Pinpoint the cell where the given text exists, returning its [X, Y] midpoint coordinate. 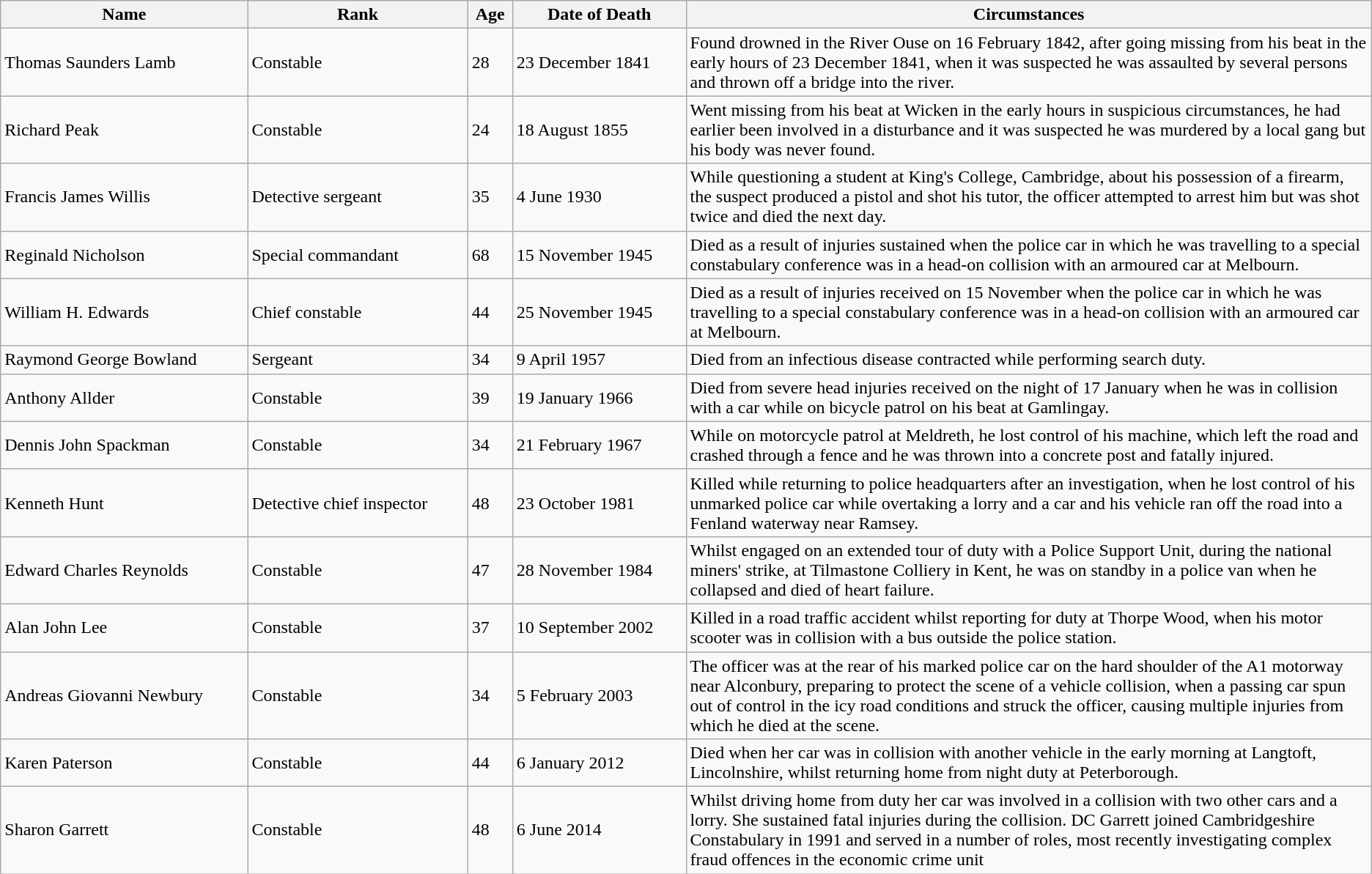
Edward Charles Reynolds [125, 570]
5 February 2003 [600, 696]
Rank [358, 15]
Anthony Allder [125, 397]
Karen Paterson [125, 763]
24 [490, 130]
10 September 2002 [600, 627]
25 November 1945 [600, 312]
Detective sergeant [358, 197]
9 April 1957 [600, 360]
Died from an infectious disease contracted while performing search duty. [1029, 360]
Richard Peak [125, 130]
39 [490, 397]
Kenneth Hunt [125, 503]
6 June 2014 [600, 831]
Andreas Giovanni Newbury [125, 696]
28 November 1984 [600, 570]
Alan John Lee [125, 627]
18 August 1855 [600, 130]
23 December 1841 [600, 62]
6 January 2012 [600, 763]
Age [490, 15]
Circumstances [1029, 15]
Name [125, 15]
47 [490, 570]
23 October 1981 [600, 503]
Dennis John Spackman [125, 445]
Francis James Willis [125, 197]
Special commandant [358, 255]
Thomas Saunders Lamb [125, 62]
68 [490, 255]
28 [490, 62]
4 June 1930 [600, 197]
Detective chief inspector [358, 503]
Sharon Garrett [125, 831]
Reginald Nicholson [125, 255]
Chief constable [358, 312]
William H. Edwards [125, 312]
35 [490, 197]
Sergeant [358, 360]
15 November 1945 [600, 255]
21 February 1967 [600, 445]
Date of Death [600, 15]
37 [490, 627]
Raymond George Bowland [125, 360]
19 January 1966 [600, 397]
